Return [x, y] of the center of cell containing provided text 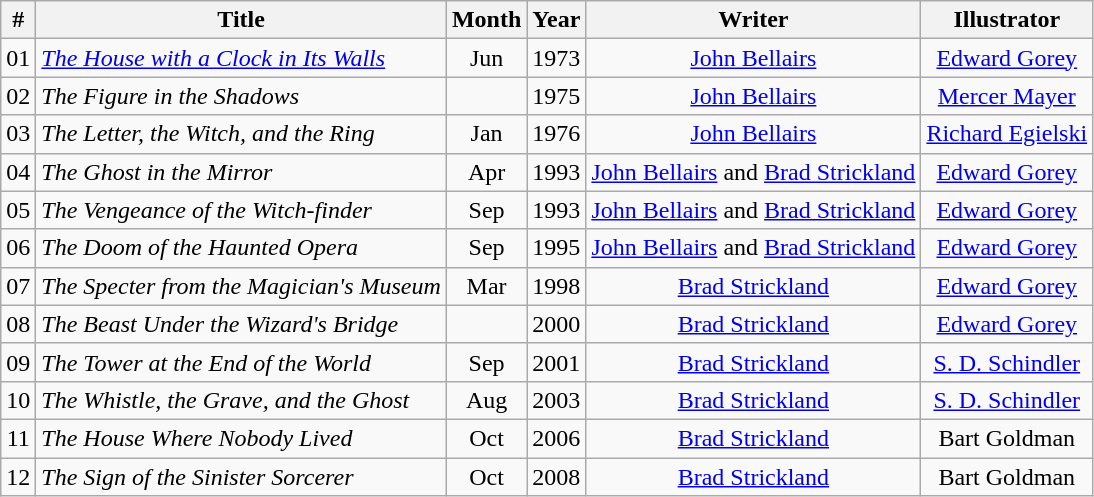
02 [18, 96]
2003 [556, 400]
07 [18, 286]
1973 [556, 58]
Month [486, 20]
10 [18, 400]
The Letter, the Witch, and the Ring [242, 134]
12 [18, 477]
1995 [556, 248]
The Sign of the Sinister Sorcerer [242, 477]
Jun [486, 58]
2006 [556, 438]
The Vengeance of the Witch-finder [242, 210]
Title [242, 20]
11 [18, 438]
2000 [556, 324]
Richard Egielski [1007, 134]
# [18, 20]
The Figure in the Shadows [242, 96]
The Tower at the End of the World [242, 362]
Illustrator [1007, 20]
Writer [754, 20]
05 [18, 210]
Apr [486, 172]
The Ghost in the Mirror [242, 172]
1975 [556, 96]
The Specter from the Magician's Museum [242, 286]
1976 [556, 134]
2008 [556, 477]
Mar [486, 286]
04 [18, 172]
01 [18, 58]
Mercer Mayer [1007, 96]
03 [18, 134]
Year [556, 20]
06 [18, 248]
The House Where Nobody Lived [242, 438]
The Whistle, the Grave, and the Ghost [242, 400]
2001 [556, 362]
The Beast Under the Wizard's Bridge [242, 324]
08 [18, 324]
The Doom of the Haunted Opera [242, 248]
09 [18, 362]
Aug [486, 400]
Jan [486, 134]
The House with a Clock in Its Walls [242, 58]
1998 [556, 286]
